Locate the cell with the specified text and output its (X, Y) center coordinate. 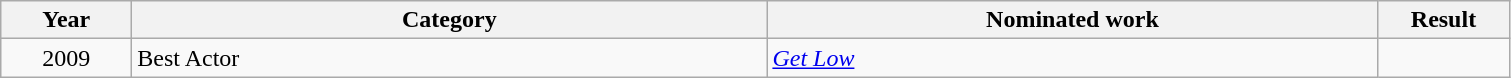
Best Actor (450, 58)
Result (1444, 20)
Get Low (1072, 58)
2009 (66, 58)
Nominated work (1072, 20)
Category (450, 20)
Year (66, 20)
